From the cell containing the given text, extract its center point as (x, y) coordinate. 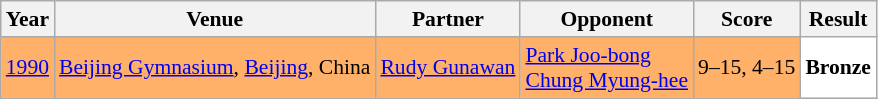
Bronze (838, 68)
Opponent (606, 19)
Result (838, 19)
Partner (448, 19)
1990 (28, 68)
Rudy Gunawan (448, 68)
Year (28, 19)
9–15, 4–15 (746, 68)
Score (746, 19)
Venue (214, 19)
Beijing Gymnasium, Beijing, China (214, 68)
Park Joo-bong Chung Myung-hee (606, 68)
